Extract the [X, Y] coordinate from the center of the cell holding the provided text.  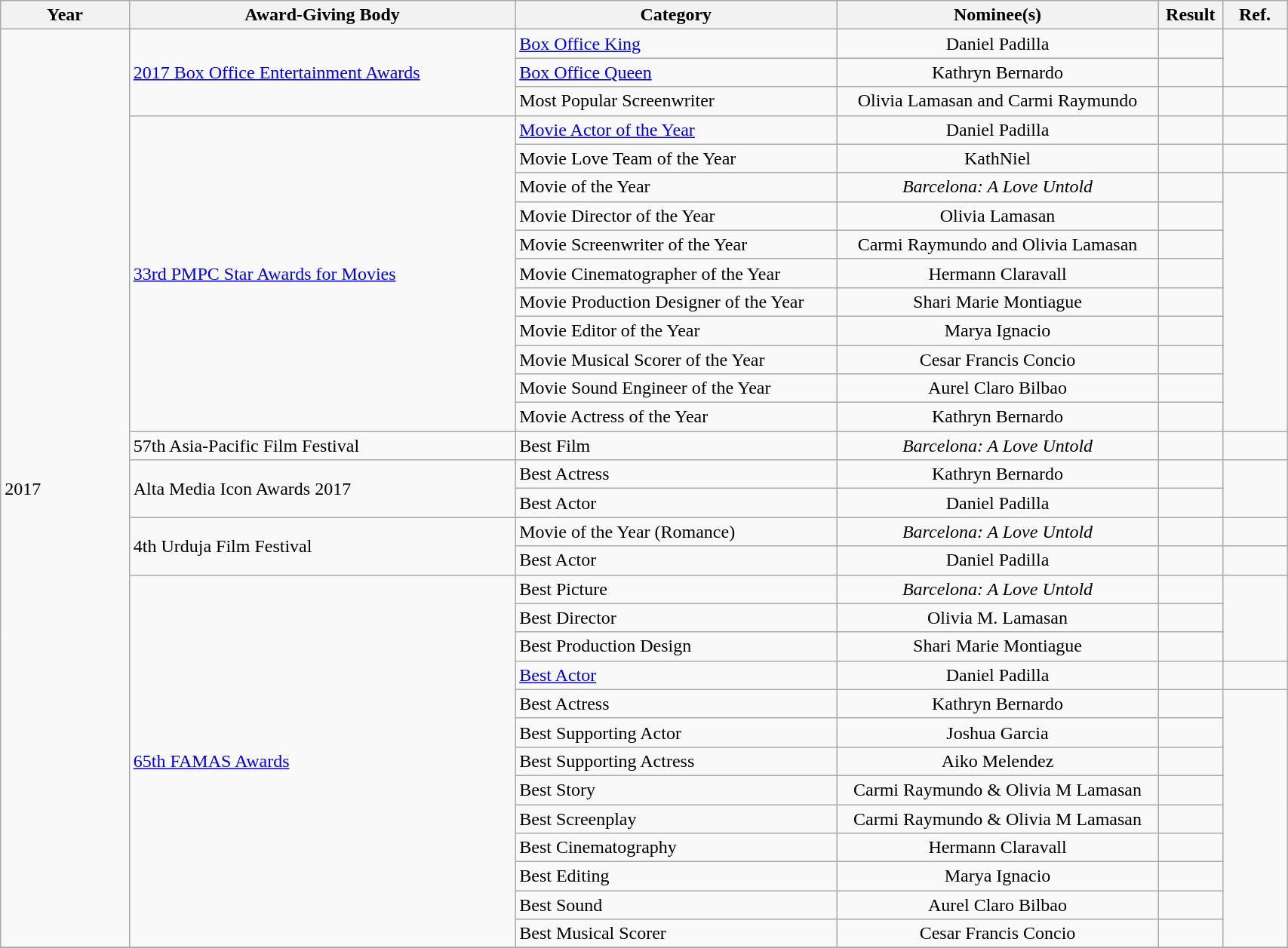
2017 Box Office Entertainment Awards [321, 72]
Movie of the Year [676, 187]
Best Sound [676, 905]
Ref. [1254, 15]
Olivia Lamasan and Carmi Raymundo [998, 101]
Best Supporting Actor [676, 732]
57th Asia-Pacific Film Festival [321, 446]
Best Director [676, 618]
Movie Actress of the Year [676, 417]
4th Urduja Film Festival [321, 546]
Nominee(s) [998, 15]
Carmi Raymundo and Olivia Lamasan [998, 244]
Movie Sound Engineer of the Year [676, 388]
Movie Love Team of the Year [676, 158]
Box Office King [676, 44]
Best Cinematography [676, 848]
Movie Musical Scorer of the Year [676, 360]
Best Picture [676, 589]
Movie Director of the Year [676, 216]
Best Story [676, 790]
Award-Giving Body [321, 15]
Movie Screenwriter of the Year [676, 244]
Most Popular Screenwriter [676, 101]
Result [1191, 15]
Best Film [676, 446]
Movie Actor of the Year [676, 130]
Movie Editor of the Year [676, 330]
Olivia Lamasan [998, 216]
Best Screenplay [676, 818]
Movie Production Designer of the Year [676, 302]
Best Musical Scorer [676, 934]
65th FAMAS Awards [321, 762]
KathNiel [998, 158]
Best Editing [676, 876]
Alta Media Icon Awards 2017 [321, 489]
Box Office Queen [676, 72]
Best Supporting Actress [676, 761]
Category [676, 15]
Year [65, 15]
Movie Cinematographer of the Year [676, 273]
Joshua Garcia [998, 732]
Movie of the Year (Romance) [676, 532]
Olivia M. Lamasan [998, 618]
33rd PMPC Star Awards for Movies [321, 273]
Best Production Design [676, 646]
Aiko Melendez [998, 761]
2017 [65, 489]
